Search for the cell housing the specified text and yield its [x, y] center coordinate. 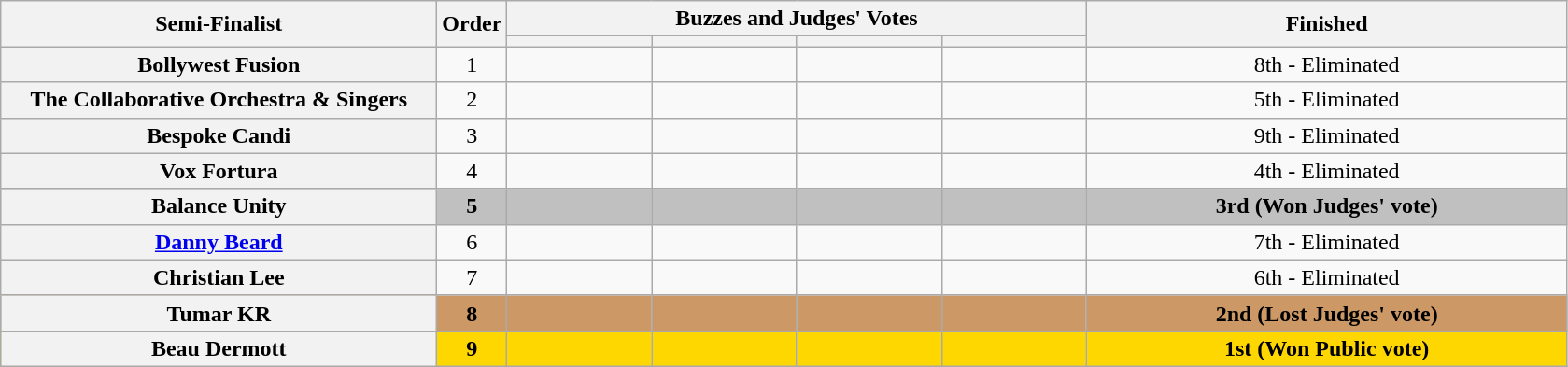
6 [473, 242]
6th - Eliminated [1326, 277]
Beau Dermott [219, 348]
7th - Eliminated [1326, 242]
3 [473, 135]
Christian Lee [219, 277]
5th - Eliminated [1326, 100]
9 [473, 348]
The Collaborative Orchestra & Singers [219, 100]
8th - Eliminated [1326, 64]
9th - Eliminated [1326, 135]
Bollywest Fusion [219, 64]
Finished [1326, 24]
8 [473, 313]
5 [473, 206]
2nd (Lost Judges' vote) [1326, 313]
Vox Fortura [219, 171]
Balance Unity [219, 206]
1 [473, 64]
Bespoke Candi [219, 135]
4 [473, 171]
Tumar KR [219, 313]
Danny Beard [219, 242]
4th - Eliminated [1326, 171]
1st (Won Public vote) [1326, 348]
3rd (Won Judges' vote) [1326, 206]
Buzzes and Judges' Votes [797, 19]
Semi-Finalist [219, 24]
7 [473, 277]
Order [473, 24]
2 [473, 100]
